Extract the (x, y) coordinate from the center of the cell holding the provided text.  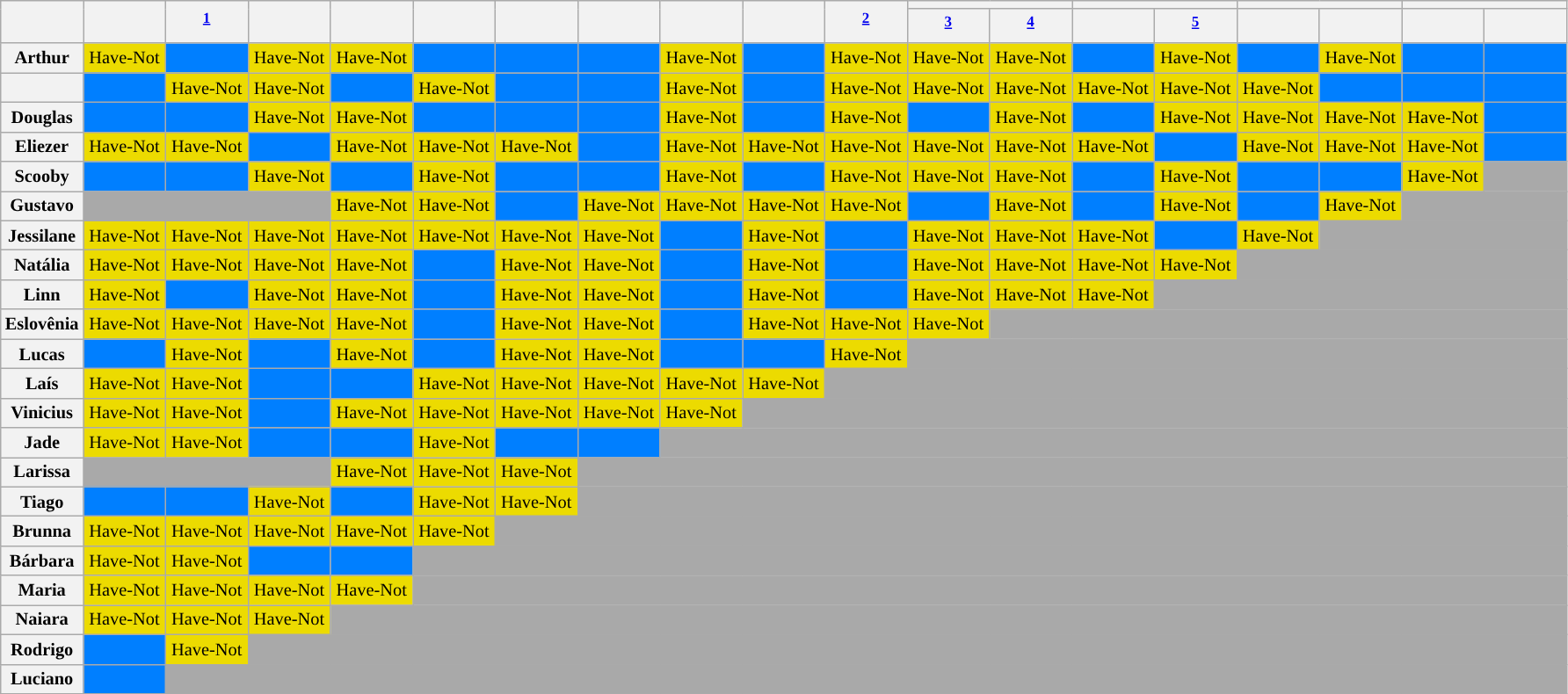
Rodrigo (42, 649)
Lucas (42, 354)
Tiago (42, 502)
Bárbara (42, 560)
5 (1195, 26)
2 (866, 21)
3 (948, 26)
Scooby (42, 177)
Gustavo (42, 206)
Brunna (42, 531)
Laís (42, 383)
Larissa (42, 472)
Douglas (42, 117)
Luciano (42, 679)
Naiara (42, 619)
Arthur (42, 58)
1 (207, 21)
4 (1031, 26)
Natália (42, 265)
Jade (42, 442)
Jessilane (42, 235)
Eliezer (42, 147)
Eslovênia (42, 324)
Maria (42, 590)
Vinicius (42, 413)
Linn (42, 294)
